Locate the cell with the specified text and output its (X, Y) center coordinate. 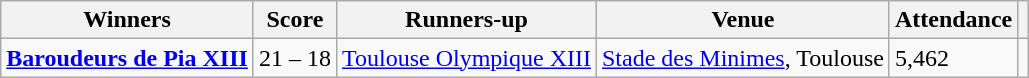
Stade des Minimes, Toulouse (742, 58)
Attendance (953, 20)
Score (294, 20)
Baroudeurs de Pia XIII (128, 58)
21 – 18 (294, 58)
5,462 (953, 58)
Runners-up (466, 20)
Toulouse Olympique XIII (466, 58)
Winners (128, 20)
Venue (742, 20)
